Return the (x, y) coordinate for the center point of the cell that contains the specified text.  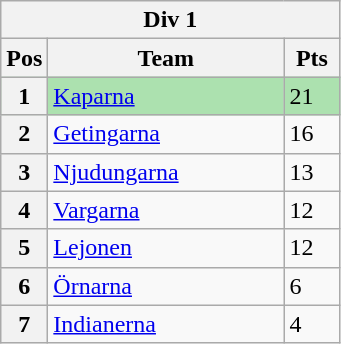
Vargarna (166, 210)
13 (312, 172)
5 (24, 248)
3 (24, 172)
Örnarna (166, 286)
1 (24, 96)
7 (24, 324)
2 (24, 134)
Njudungarna (166, 172)
Getingarna (166, 134)
16 (312, 134)
Lejonen (166, 248)
Indianerna (166, 324)
Team (166, 58)
Div 1 (170, 20)
Pts (312, 58)
21 (312, 96)
Kaparna (166, 96)
Pos (24, 58)
